From the cell containing the given text, extract its center point as (X, Y) coordinate. 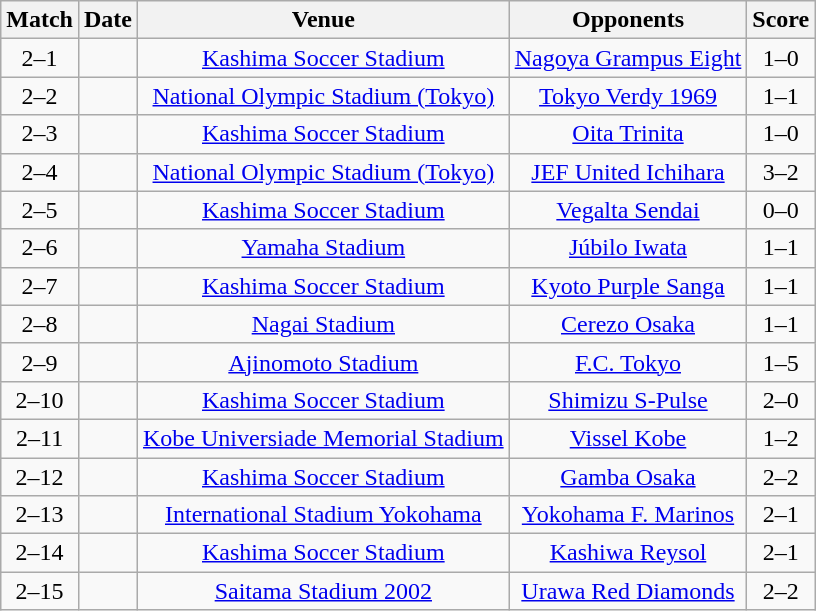
Kashiwa Reysol (628, 553)
2–11 (40, 438)
Vissel Kobe (628, 438)
International Stadium Yokohama (324, 515)
2–15 (40, 591)
Venue (324, 20)
2–8 (40, 324)
Yokohama F. Marinos (628, 515)
Opponents (628, 20)
Saitama Stadium 2002 (324, 591)
Tokyo Verdy 1969 (628, 96)
Oita Trinita (628, 134)
Nagoya Grampus Eight (628, 58)
Kyoto Purple Sanga (628, 286)
Cerezo Osaka (628, 324)
Urawa Red Diamonds (628, 591)
Kobe Universiade Memorial Stadium (324, 438)
Nagai Stadium (324, 324)
2–6 (40, 248)
Vegalta Sendai (628, 210)
2–7 (40, 286)
3–2 (781, 172)
Score (781, 20)
2–0 (781, 400)
2–13 (40, 515)
F.C. Tokyo (628, 362)
Match (40, 20)
Ajinomoto Stadium (324, 362)
2–3 (40, 134)
2–4 (40, 172)
JEF United Ichihara (628, 172)
2–12 (40, 477)
1–2 (781, 438)
2–14 (40, 553)
2–5 (40, 210)
2–9 (40, 362)
Date (108, 20)
Shimizu S-Pulse (628, 400)
0–0 (781, 210)
Júbilo Iwata (628, 248)
2–10 (40, 400)
Yamaha Stadium (324, 248)
1–5 (781, 362)
Gamba Osaka (628, 477)
